Pinpoint the cell where the given text exists, returning its [X, Y] midpoint coordinate. 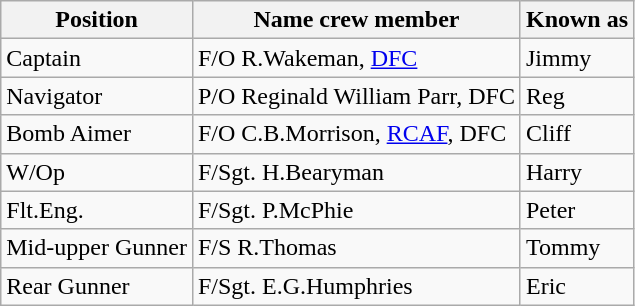
F/Sgt. H.Bearyman [356, 172]
F/Sgt. E.G.Humphries [356, 286]
Position [97, 20]
Eric [576, 286]
Flt.Eng. [97, 210]
Cliff [576, 134]
Tommy [576, 248]
Jimmy [576, 58]
Known as [576, 20]
Reg [576, 96]
Bomb Aimer [97, 134]
Rear Gunner [97, 286]
Captain [97, 58]
F/O R.Wakeman, DFC [356, 58]
F/S R.Thomas [356, 248]
F/O C.B.Morrison, RCAF, DFC [356, 134]
Mid-upper Gunner [97, 248]
F/Sgt. P.McPhie [356, 210]
Harry [576, 172]
Name crew member [356, 20]
P/O Reginald William Parr, DFC [356, 96]
W/Op [97, 172]
Peter [576, 210]
Navigator [97, 96]
